Return the (X, Y) coordinate for the center point of the cell that contains the specified text.  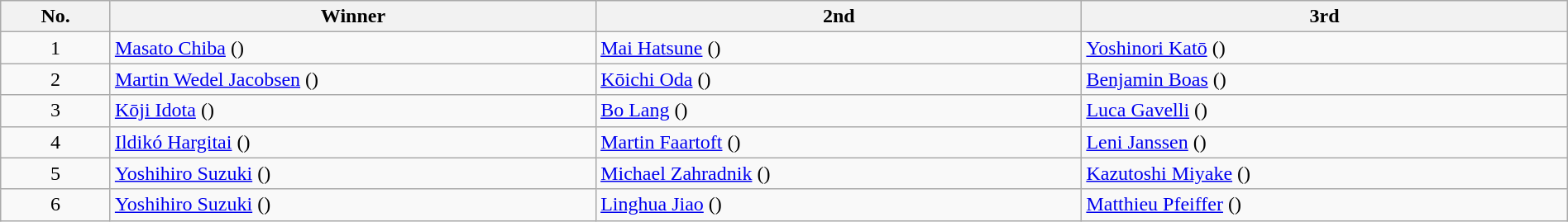
Michael Zahradnik () (839, 173)
Masato Chiba () (352, 48)
Martin Wedel Jacobsen () (352, 79)
4 (56, 142)
Kazutoshi Miyake () (1325, 173)
3 (56, 111)
Leni Janssen () (1325, 142)
Bo Lang () (839, 111)
Mai Hatsune () (839, 48)
Ildikó Hargitai () (352, 142)
Winner (352, 17)
1 (56, 48)
6 (56, 205)
2nd (839, 17)
Matthieu Pfeiffer () (1325, 205)
No. (56, 17)
5 (56, 173)
Martin Faartoft () (839, 142)
Kōji Idota () (352, 111)
Kōichi Oda () (839, 79)
Yoshinori Katō () (1325, 48)
3rd (1325, 17)
Luca Gavelli () (1325, 111)
Linghua Jiao () (839, 205)
Benjamin Boas () (1325, 79)
2 (56, 79)
